Pinpoint the cell where the given text exists, returning its (x, y) midpoint coordinate. 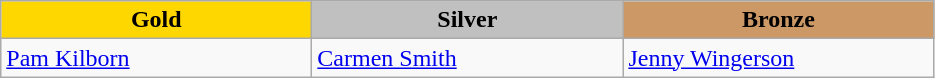
Pam Kilborn (156, 58)
Bronze (778, 20)
Gold (156, 20)
Jenny Wingerson (778, 58)
Carmen Smith (468, 58)
Silver (468, 20)
